Determine the (x, y) coordinate at the center of the cell enclosing the given text.  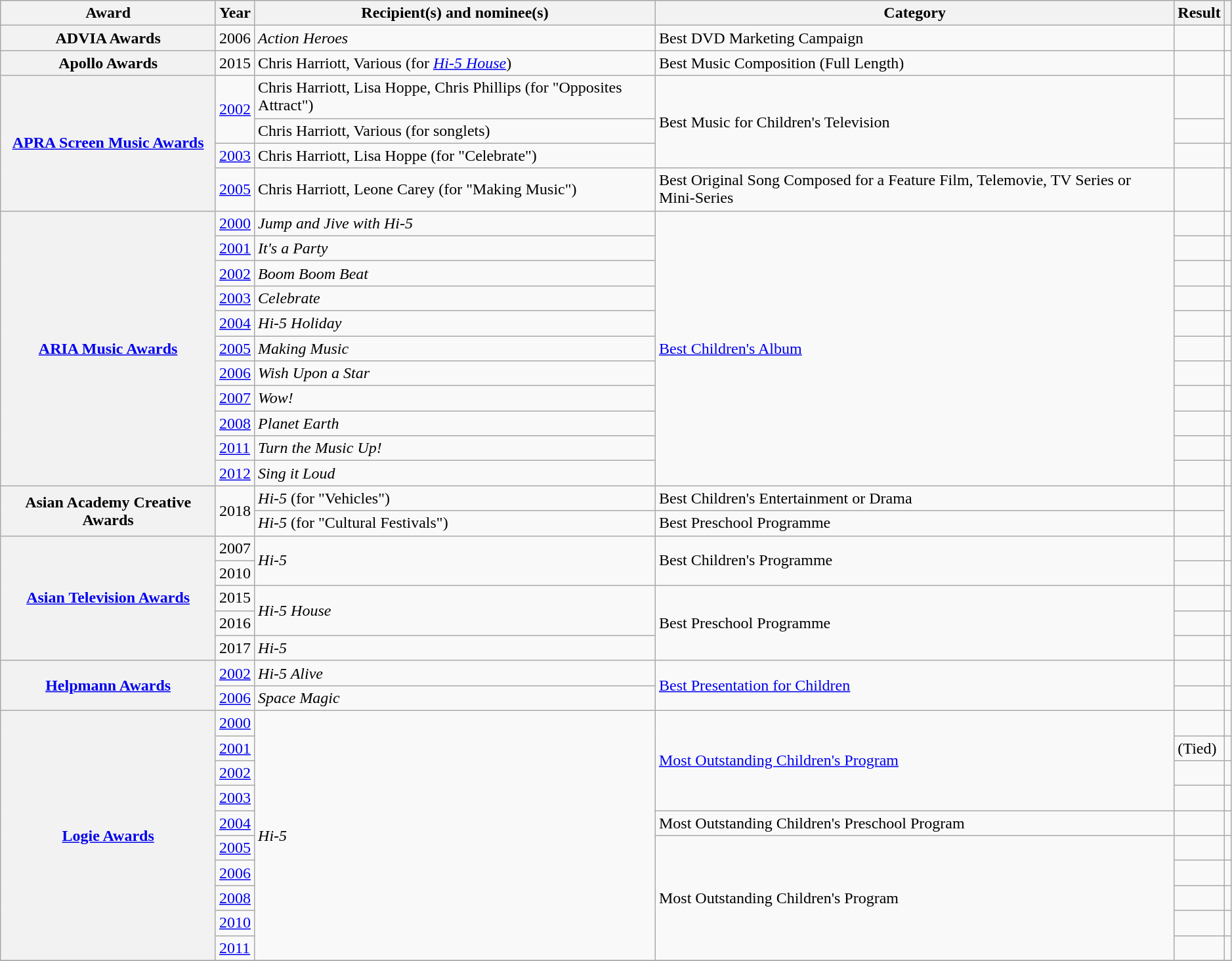
Wow! (456, 398)
2018 (235, 511)
Asian Academy Creative Awards (108, 511)
Best Music for Children's Television (914, 122)
Chris Harriott, Various (for Hi-5 House) (456, 63)
Hi-5 (for "Vehicles") (456, 498)
Celebrate (456, 298)
Action Heroes (456, 38)
Year (235, 13)
Best Children's Programme (914, 561)
APRA Screen Music Awards (108, 143)
Boom Boom Beat (456, 273)
Chris Harriott, Lisa Hoppe, Chris Phillips (for "Opposites Attract") (456, 97)
Hi-5 (for "Cultural Festivals") (456, 523)
Hi-5 Holiday (456, 323)
Best Presentation for Children (914, 685)
Space Magic (456, 698)
Chris Harriott, Leone Carey (for "Making Music") (456, 189)
Planet Earth (456, 423)
Turn the Music Up! (456, 448)
2016 (235, 623)
Best Children's Album (914, 348)
Best Music Composition (Full Length) (914, 63)
Apollo Awards (108, 63)
Helpmann Awards (108, 685)
Jump and Jive with Hi-5 (456, 223)
Recipient(s) and nominee(s) (456, 13)
Best Original Song Composed for a Feature Film, Telemovie, TV Series or Mini-Series (914, 189)
Asian Television Awards (108, 598)
Category (914, 13)
ARIA Music Awards (108, 348)
ADVIA Awards (108, 38)
2012 (235, 473)
Chris Harriott, Lisa Hoppe (for "Celebrate") (456, 156)
(Tied) (1199, 748)
Result (1199, 13)
2017 (235, 648)
Wish Upon a Star (456, 374)
Award (108, 13)
Most Outstanding Children's Preschool Program (914, 823)
Best Children's Entertainment or Drama (914, 498)
Hi-5 House (456, 610)
Chris Harriott, Various (for songlets) (456, 131)
Logie Awards (108, 835)
Best DVD Marketing Campaign (914, 38)
Sing it Loud (456, 473)
It's a Party (456, 248)
Hi-5 Alive (456, 673)
Making Music (456, 349)
